Search for the cell housing the specified text and yield its (x, y) center coordinate. 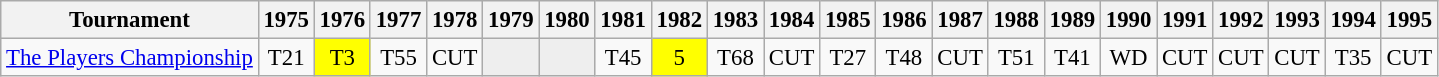
T35 (1353, 58)
1981 (623, 20)
1975 (286, 20)
1989 (1072, 20)
1982 (679, 20)
T3 (342, 58)
1977 (398, 20)
T21 (286, 58)
T27 (848, 58)
1992 (1241, 20)
WD (1128, 58)
1995 (1409, 20)
1980 (567, 20)
1986 (904, 20)
1976 (342, 20)
5 (679, 58)
1990 (1128, 20)
1988 (1016, 20)
T45 (623, 58)
1978 (455, 20)
1979 (511, 20)
1991 (1185, 20)
1984 (792, 20)
1983 (735, 20)
T41 (1072, 58)
The Players Championship (130, 58)
1994 (1353, 20)
Tournament (130, 20)
1993 (1297, 20)
1987 (960, 20)
T55 (398, 58)
1985 (848, 20)
T51 (1016, 58)
T68 (735, 58)
T48 (904, 58)
